For the text-containing cell, return its midpoint in [X, Y] coordinate format. 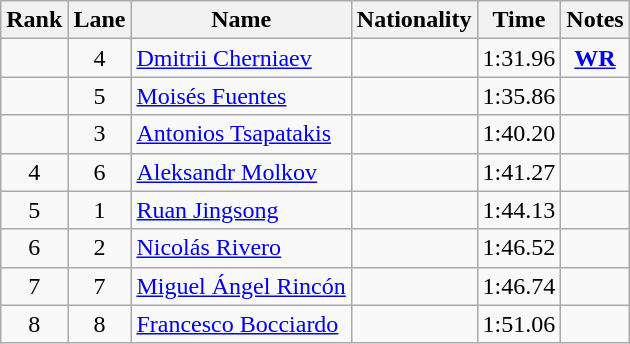
1:31.96 [519, 58]
Aleksandr Molkov [241, 172]
1:41.27 [519, 172]
1:44.13 [519, 210]
2 [100, 248]
Nationality [414, 20]
1:51.06 [519, 324]
Time [519, 20]
1:40.20 [519, 134]
Lane [100, 20]
Rank [34, 20]
Moisés Fuentes [241, 96]
3 [100, 134]
Notes [595, 20]
Nicolás Rivero [241, 248]
Antonios Tsapatakis [241, 134]
Name [241, 20]
Ruan Jingsong [241, 210]
1:46.74 [519, 286]
1 [100, 210]
1:35.86 [519, 96]
Francesco Bocciardo [241, 324]
Dmitrii Cherniaev [241, 58]
1:46.52 [519, 248]
WR [595, 58]
Miguel Ángel Rincón [241, 286]
